For the text-containing cell, return its midpoint in [X, Y] coordinate format. 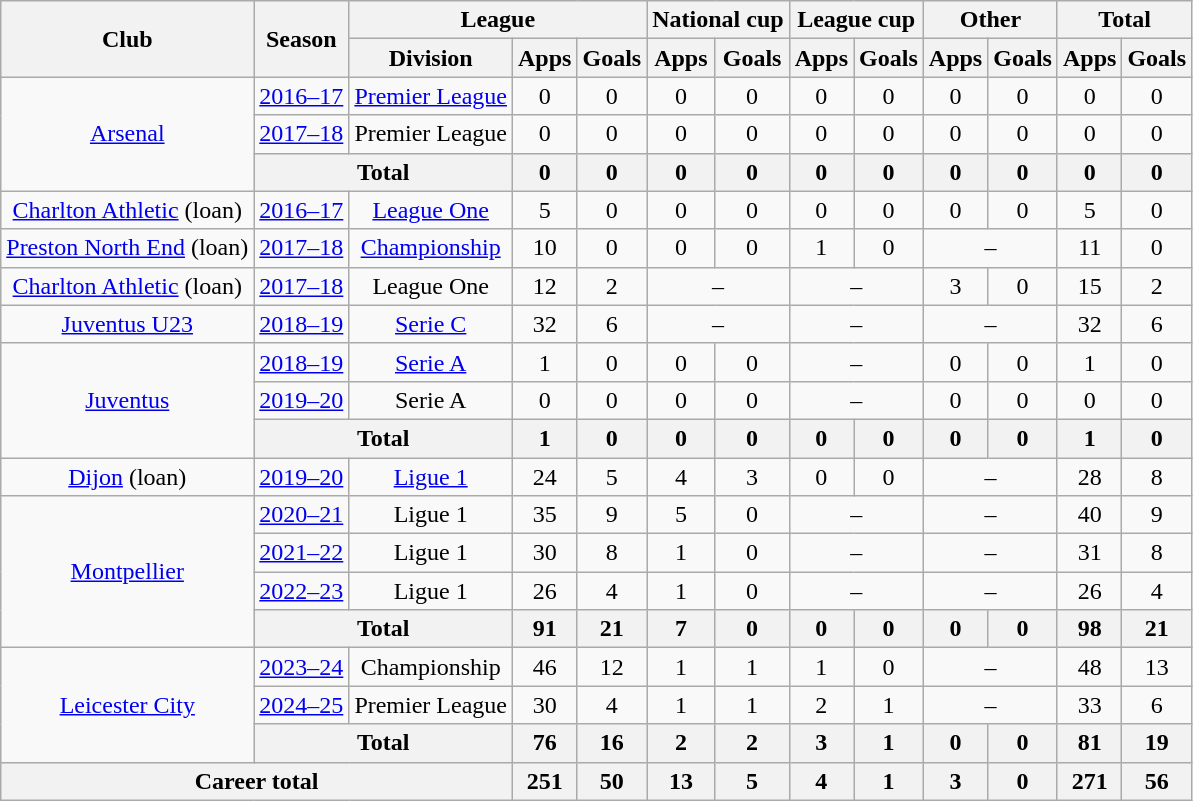
50 [612, 781]
271 [1089, 781]
2021–22 [302, 553]
48 [1089, 667]
Other [990, 20]
Serie C [431, 324]
33 [1089, 705]
81 [1089, 743]
2023–24 [302, 667]
National cup [718, 20]
91 [545, 629]
10 [545, 248]
Leicester City [128, 705]
35 [545, 515]
2020–21 [302, 515]
40 [1089, 515]
League cup [856, 20]
Season [302, 39]
7 [681, 629]
31 [1089, 553]
19 [1157, 743]
2024–25 [302, 705]
Division [431, 58]
Dijon (loan) [128, 477]
Juventus U23 [128, 324]
56 [1157, 781]
11 [1089, 248]
15 [1089, 286]
Career total [257, 781]
98 [1089, 629]
251 [545, 781]
Juventus [128, 400]
46 [545, 667]
Preston North End (loan) [128, 248]
24 [545, 477]
Club [128, 39]
28 [1089, 477]
League [498, 20]
2022–23 [302, 591]
Arsenal [128, 134]
Montpellier [128, 572]
76 [545, 743]
16 [612, 743]
